Find where the given text appears and provide that cell's center as [X, Y] coordinate. 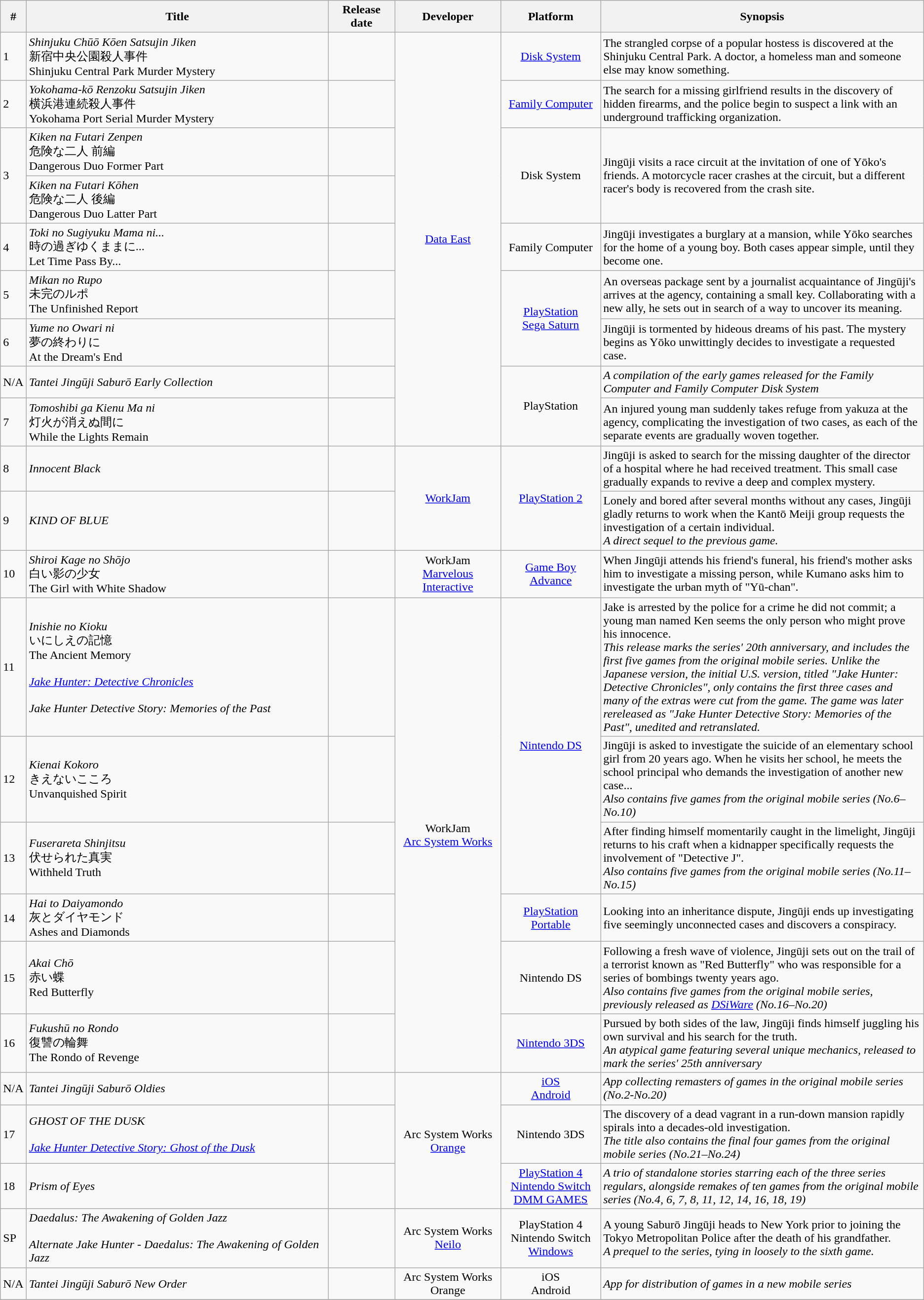
Shinjuku Chūō Kōen Satsujin Jiken新宿中央公園殺人事件Shinjuku Central Park Murder Mystery [177, 56]
9 [13, 520]
Jingūji investigates a burglary at a mansion, while Yōko searches for the home of a young boy. Both cases appear simple, until they become one. [762, 247]
12 [13, 779]
3 [13, 176]
WorkJamArc System Works [448, 835]
Looking into an inheritance dispute, Jingūji ends up investigating five seemingly unconnected cases and discovers a conspiracy. [762, 918]
Innocent Black [177, 468]
11 [13, 667]
Data East [448, 239]
16 [13, 1043]
PlayStationSega Saturn [551, 319]
Inishie no Kiokuいにしえの記憶The Ancient MemoryJake Hunter: Detective ChroniclesJake Hunter Detective Story: Memories of the Past [177, 667]
13 [13, 858]
Toki no Sugiyuku Mama ni...時の過ぎゆくままに...Let Time Pass By... [177, 247]
Kiken na Futari Kōhen危険な二人 後編Dangerous Duo Latter Part [177, 199]
1 [13, 56]
Jingūji is tormented by hideous dreams of his past. The mystery begins as Yōko unwittingly decides to investigate a requested case. [762, 343]
Tomoshibi ga Kienu Ma ni灯火が消えぬ間にWhile the Lights Remain [177, 422]
Game Boy Advance [551, 574]
# [13, 17]
Yokohama-kō Renzoku Satsujin Jiken横浜港連続殺人事件Yokohama Port Serial Murder Mystery [177, 104]
4 [13, 247]
Synopsis [762, 17]
Title [177, 17]
Prism of Eyes [177, 1186]
Developer [448, 17]
The strangled corpse of a popular hostess is discovered at the Shinjuku Central Park. A doctor, a homeless man and someone else may know something. [762, 56]
PlayStation 2 [551, 497]
Kienai KokoroきえないこころUnvanquished Spirit [177, 779]
10 [13, 574]
App for distribution of games in a new mobile series [762, 1283]
Mikan no Rupo未完のルポThe Unfinished Report [177, 295]
14 [13, 918]
17 [13, 1134]
Tantei Jingūji Saburō Early Collection [177, 382]
SP [13, 1238]
2 [13, 104]
Akai Chō赤い蝶Red Butterfly [177, 978]
15 [13, 978]
Release date [361, 17]
PlayStation [551, 406]
Platform [551, 17]
Hai to Daiyamondo灰とダイヤモンドAshes and Diamonds [177, 918]
8 [13, 468]
PlayStation Portable [551, 918]
Fuserareta Shinjitsu伏せられた真実Withheld Truth [177, 858]
Fukushū no Rondo復讐の輪舞The Rondo of Revenge [177, 1043]
Tantei Jingūji Saburō New Order [177, 1283]
7 [13, 422]
App collecting remasters of games in the original mobile series (No.2-No.20) [762, 1089]
Daedalus: The Awakening of Golden JazzAlternate Jake Hunter - Daedalus: The Awakening of Golden Jazz [177, 1238]
PlayStation 4Nintendo SwitchWindows [551, 1238]
Shiroi Kage no Shōjo白い影の少女The Girl with White Shadow [177, 574]
18 [13, 1186]
Yume no Owari ni夢の終わりにAt the Dream's End [177, 343]
WorkJam [448, 497]
PlayStation 4Nintendo SwitchDMM GAMES [551, 1186]
Kiken na Futari Zenpen危険な二人 前編Dangerous Duo Former Part [177, 152]
A compilation of the early games released for the Family Computer and Family Computer Disk System [762, 382]
GHOST OF THE DUSKJake Hunter Detective Story: Ghost of the Dusk [177, 1134]
KIND OF BLUE [177, 520]
Arc System WorksNeilo [448, 1238]
WorkJamMarvelous Interactive [448, 574]
6 [13, 343]
Tantei Jingūji Saburō Oldies [177, 1089]
5 [13, 295]
